Output the (X, Y) coordinate of the center of the cell containing the given text.  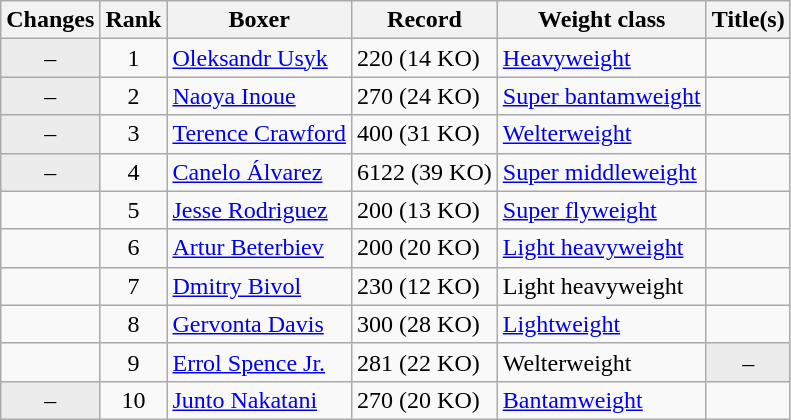
Junto Nakatani (260, 400)
230 (12 KO) (425, 286)
Boxer (260, 20)
6122 (39 KO) (425, 172)
220 (14 KO) (425, 58)
1 (134, 58)
Artur Beterbiev (260, 248)
Naoya Inoue (260, 96)
2 (134, 96)
Title(s) (748, 20)
Weight class (602, 20)
3 (134, 134)
Canelo Álvarez (260, 172)
Super bantamweight (602, 96)
Rank (134, 20)
Record (425, 20)
300 (28 KO) (425, 324)
270 (20 KO) (425, 400)
Heavyweight (602, 58)
Terence Crawford (260, 134)
Lightweight (602, 324)
10 (134, 400)
400 (31 KO) (425, 134)
Super middleweight (602, 172)
Oleksandr Usyk (260, 58)
5 (134, 210)
Jesse Rodriguez (260, 210)
Dmitry Bivol (260, 286)
4 (134, 172)
Super flyweight (602, 210)
6 (134, 248)
270 (24 KO) (425, 96)
Errol Spence Jr. (260, 362)
8 (134, 324)
281 (22 KO) (425, 362)
Bantamweight (602, 400)
7 (134, 286)
200 (20 KO) (425, 248)
9 (134, 362)
Gervonta Davis (260, 324)
200 (13 KO) (425, 210)
Changes (50, 20)
